Identify which cell holds the provided text, then report its [x, y] central coordinate. 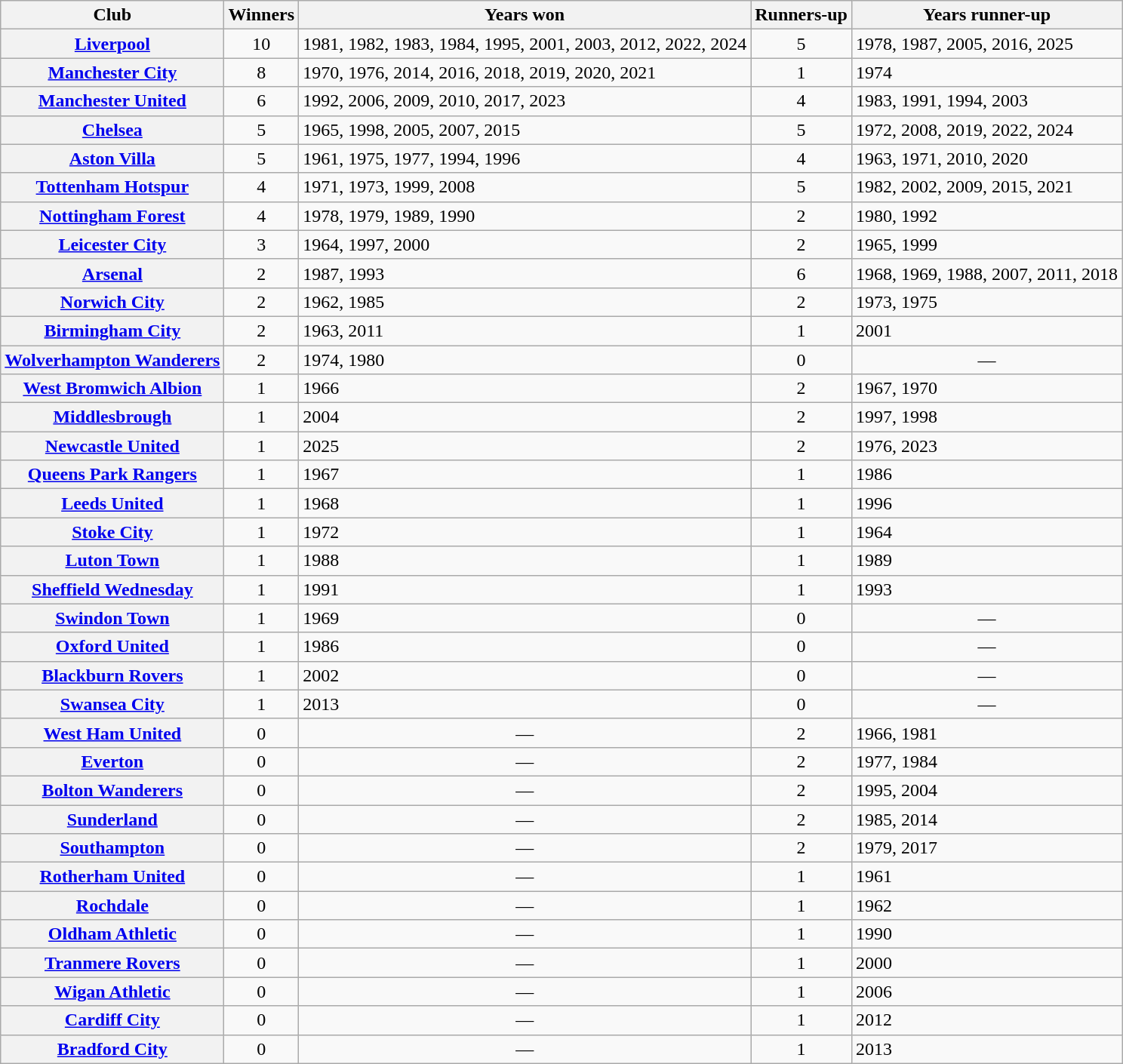
Stoke City [112, 532]
Nottingham Forest [112, 216]
1974, 1980 [525, 360]
West Ham United [112, 733]
3 [261, 244]
1978, 1987, 2005, 2016, 2025 [986, 44]
1974 [986, 72]
Arsenal [112, 273]
1990 [986, 934]
10 [261, 44]
2001 [986, 331]
1988 [525, 561]
2025 [525, 446]
1972, 2008, 2019, 2022, 2024 [986, 130]
1964 [986, 532]
Blackburn Rovers [112, 675]
Years runner-up [986, 15]
Sheffield Wednesday [112, 589]
Everton [112, 761]
Cardiff City [112, 1020]
Chelsea [112, 130]
1991 [525, 589]
1981, 1982, 1983, 1984, 1995, 2001, 2003, 2012, 2022, 2024 [525, 44]
Leeds United [112, 503]
Luton Town [112, 561]
1989 [986, 561]
1996 [986, 503]
Newcastle United [112, 446]
Wigan Athletic [112, 992]
Aston Villa [112, 158]
Swindon Town [112, 618]
1978, 1979, 1989, 1990 [525, 216]
Club [112, 15]
2004 [525, 417]
1965, 1998, 2005, 2007, 2015 [525, 130]
Queens Park Rangers [112, 475]
1982, 2002, 2009, 2015, 2021 [986, 187]
Rotherham United [112, 877]
Swansea City [112, 704]
1968 [525, 503]
1977, 1984 [986, 761]
Oxford United [112, 647]
Manchester City [112, 72]
Birmingham City [112, 331]
Winners [261, 15]
Rochdale [112, 906]
1971, 1973, 1999, 2008 [525, 187]
1964, 1997, 2000 [525, 244]
Norwich City [112, 302]
Leicester City [112, 244]
1983, 1991, 1994, 2003 [986, 101]
Liverpool [112, 44]
Oldham Athletic [112, 934]
1979, 2017 [986, 848]
1993 [986, 589]
2012 [986, 1020]
1961 [986, 877]
1973, 1975 [986, 302]
1985, 2014 [986, 819]
2002 [525, 675]
2006 [986, 992]
8 [261, 72]
Runners-up [801, 15]
Southampton [112, 848]
2000 [986, 963]
1965, 1999 [986, 244]
Sunderland [112, 819]
1992, 2006, 2009, 2010, 2017, 2023 [525, 101]
1963, 1971, 2010, 2020 [986, 158]
1968, 1969, 1988, 2007, 2011, 2018 [986, 273]
1972 [525, 532]
West Bromwich Albion [112, 389]
1976, 2023 [986, 446]
1962, 1985 [525, 302]
1970, 1976, 2014, 2016, 2018, 2019, 2020, 2021 [525, 72]
Middlesbrough [112, 417]
1987, 1993 [525, 273]
Tottenham Hotspur [112, 187]
Wolverhampton Wanderers [112, 360]
1980, 1992 [986, 216]
Bolton Wanderers [112, 790]
1966 [525, 389]
Bradford City [112, 1049]
Tranmere Rovers [112, 963]
Years won [525, 15]
1969 [525, 618]
1967 [525, 475]
1962 [986, 906]
1961, 1975, 1977, 1994, 1996 [525, 158]
Manchester United [112, 101]
1967, 1970 [986, 389]
1995, 2004 [986, 790]
1963, 2011 [525, 331]
1966, 1981 [986, 733]
1997, 1998 [986, 417]
